Search for the cell housing the specified text and yield its [x, y] center coordinate. 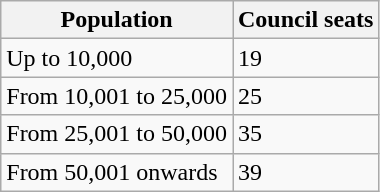
39 [305, 172]
35 [305, 134]
From 50,001 onwards [117, 172]
Population [117, 20]
From 10,001 to 25,000 [117, 96]
19 [305, 58]
25 [305, 96]
Up to 10,000 [117, 58]
From 25,001 to 50,000 [117, 134]
Council seats [305, 20]
